Scan for the cell matching the given text and deliver its [X, Y] coordinate at center. 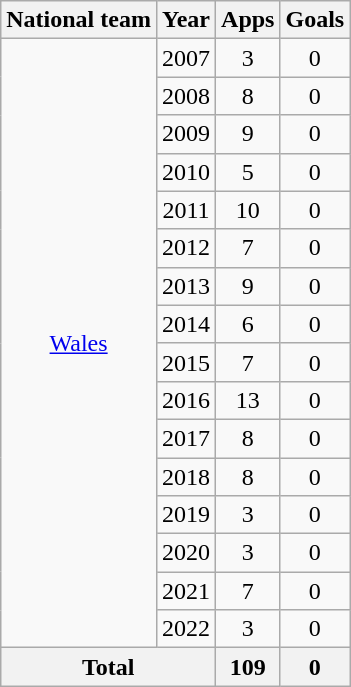
Wales [79, 344]
2021 [186, 591]
2017 [186, 438]
2009 [186, 134]
2018 [186, 477]
2014 [186, 324]
2020 [186, 553]
5 [248, 172]
National team [79, 20]
2013 [186, 286]
Goals [315, 20]
Apps [248, 20]
2015 [186, 362]
2012 [186, 248]
2022 [186, 629]
2019 [186, 515]
13 [248, 400]
109 [248, 667]
Total [108, 667]
6 [248, 324]
2016 [186, 400]
2007 [186, 58]
2011 [186, 210]
2008 [186, 96]
Year [186, 20]
10 [248, 210]
2010 [186, 172]
